For the text-containing cell, return its midpoint in [X, Y] coordinate format. 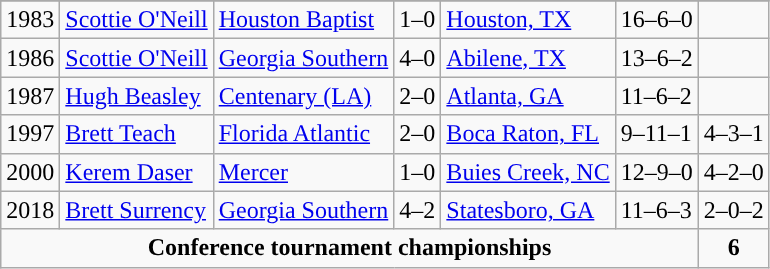
1997 [30, 134]
1987 [30, 96]
Abilene, TX [528, 58]
Atlanta, GA [528, 96]
2000 [30, 172]
2–0–2 [734, 210]
6 [734, 248]
16–6–0 [656, 20]
Mercer [304, 172]
1986 [30, 58]
11–6–2 [656, 96]
Brett Teach [136, 134]
Centenary (LA) [304, 96]
12–9–0 [656, 172]
Boca Raton, FL [528, 134]
Brett Surrency [136, 210]
Buies Creek, NC [528, 172]
1983 [30, 20]
Florida Atlantic [304, 134]
Hugh Beasley [136, 96]
4–0 [418, 58]
4–3–1 [734, 134]
Houston Baptist [304, 20]
4–2–0 [734, 172]
Kerem Daser [136, 172]
Houston, TX [528, 20]
Conference tournament championships [350, 248]
13–6–2 [656, 58]
4–2 [418, 210]
Statesboro, GA [528, 210]
2018 [30, 210]
11–6–3 [656, 210]
9–11–1 [656, 134]
